Capture the cell that displays the provided text and extract its (x, y) central coordinate. 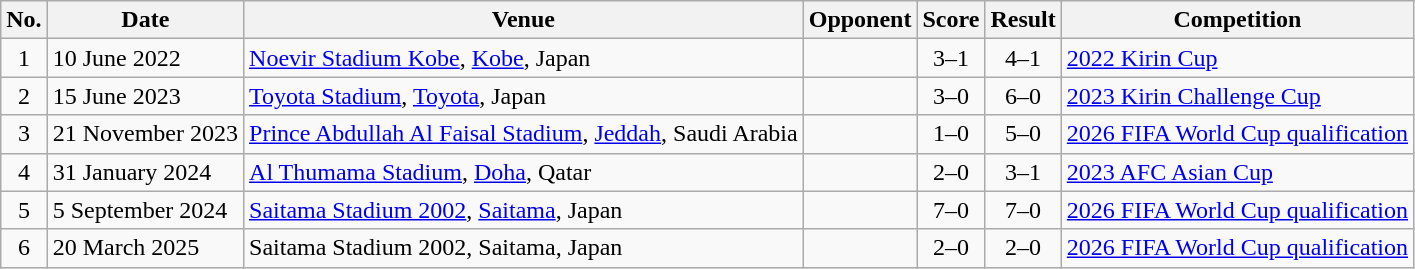
No. (24, 20)
2023 Kirin Challenge Cup (1237, 96)
Toyota Stadium, Toyota, Japan (524, 96)
6–0 (1023, 96)
Competition (1237, 20)
20 March 2025 (145, 248)
31 January 2024 (145, 172)
Score (951, 20)
Opponent (860, 20)
3 (24, 134)
10 June 2022 (145, 58)
5–0 (1023, 134)
2023 AFC Asian Cup (1237, 172)
2 (24, 96)
1 (24, 58)
5 (24, 210)
6 (24, 248)
Prince Abdullah Al Faisal Stadium, Jeddah, Saudi Arabia (524, 134)
Date (145, 20)
Venue (524, 20)
15 June 2023 (145, 96)
Al Thumama Stadium, Doha, Qatar (524, 172)
4 (24, 172)
Noevir Stadium Kobe, Kobe, Japan (524, 58)
21 November 2023 (145, 134)
5 September 2024 (145, 210)
Result (1023, 20)
3–0 (951, 96)
4–1 (1023, 58)
2022 Kirin Cup (1237, 58)
1–0 (951, 134)
